Provide the (x, y) coordinate of the cell's center where the given text is located.  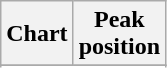
Chart (37, 34)
Peakposition (119, 34)
